From the cell containing the given text, extract its center point as [X, Y] coordinate. 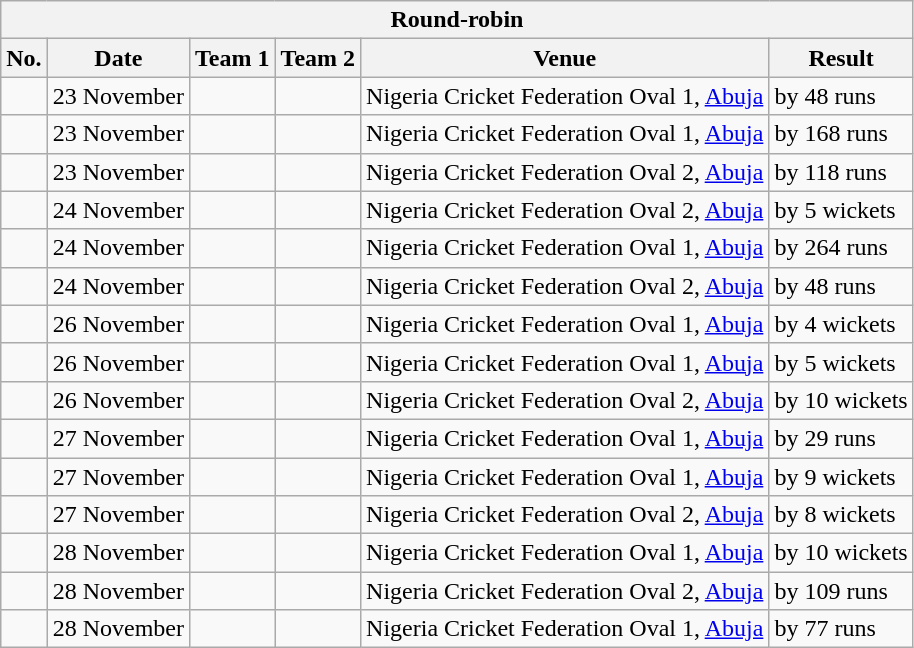
Team 2 [318, 58]
by 77 runs [841, 629]
by 4 wickets [841, 324]
by 264 runs [841, 248]
Date [118, 58]
Result [841, 58]
by 29 runs [841, 438]
by 9 wickets [841, 477]
by 168 runs [841, 134]
Round-robin [457, 20]
by 8 wickets [841, 515]
Venue [565, 58]
Team 1 [233, 58]
by 109 runs [841, 591]
by 118 runs [841, 172]
No. [24, 58]
